Output the (X, Y) coordinate of the center of the cell containing the given text.  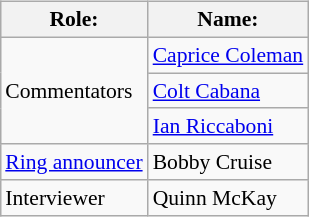
Role: (74, 20)
Quinn McKay (228, 198)
Ian Riccaboni (228, 126)
Interviewer (74, 198)
Commentators (74, 90)
Caprice Coleman (228, 55)
Ring announcer (74, 162)
Bobby Cruise (228, 162)
Colt Cabana (228, 91)
Name: (228, 20)
